Extract the [X, Y] coordinate from the center of the cell holding the provided text.  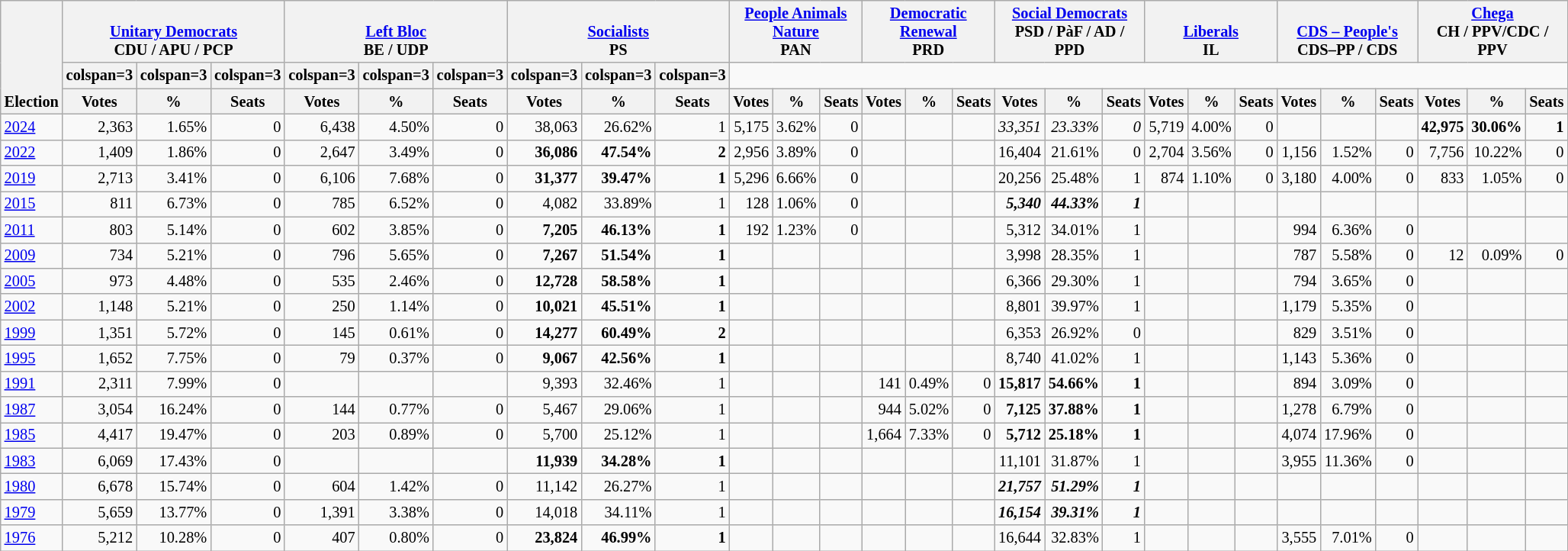
26.62% [618, 127]
42,975 [1443, 127]
1.42% [397, 486]
2022 [32, 153]
2.46% [397, 281]
0.61% [397, 333]
7,125 [1020, 410]
1,652 [99, 358]
7,267 [545, 256]
4,074 [1299, 435]
Unitary DemocratsCDU / APU / PCP [174, 31]
8,740 [1020, 358]
6.36% [1348, 230]
54.66% [1074, 384]
5,719 [1166, 127]
5.02% [929, 410]
787 [1299, 256]
144 [322, 410]
3,998 [1020, 256]
602 [322, 230]
15.74% [174, 486]
2,647 [322, 153]
6.66% [796, 179]
1.86% [174, 153]
23,824 [545, 538]
1,148 [99, 307]
734 [99, 256]
1.52% [1348, 153]
1,391 [322, 512]
192 [751, 230]
CDS – People'sCDS–PP / CDS [1348, 31]
3,180 [1299, 179]
10.28% [174, 538]
51.54% [618, 256]
6,353 [1020, 333]
7,205 [545, 230]
34.28% [618, 461]
46.13% [618, 230]
6,366 [1020, 281]
14,277 [545, 333]
250 [322, 307]
6.52% [397, 204]
39.31% [1074, 512]
7,756 [1443, 153]
33,351 [1020, 127]
32.46% [618, 384]
1985 [32, 435]
20,256 [1020, 179]
1979 [32, 512]
141 [883, 384]
8,801 [1020, 307]
16,644 [1020, 538]
38,063 [545, 127]
1,351 [99, 333]
803 [99, 230]
2015 [32, 204]
2,713 [99, 179]
1995 [32, 358]
34.01% [1074, 230]
1.06% [796, 204]
30.06% [1496, 127]
45.51% [618, 307]
1,664 [883, 435]
5.14% [174, 230]
3.09% [1348, 384]
39.97% [1074, 307]
25.48% [1074, 179]
6.79% [1348, 410]
29.06% [618, 410]
0.80% [397, 538]
145 [322, 333]
26.92% [1074, 333]
2024 [32, 127]
60.49% [618, 333]
11,939 [545, 461]
0.49% [929, 384]
12 [1443, 256]
25.18% [1074, 435]
41.02% [1074, 358]
1.10% [1211, 179]
28.35% [1074, 256]
3,054 [99, 410]
16,404 [1020, 153]
32.83% [1074, 538]
0.09% [1496, 256]
21.61% [1074, 153]
3.56% [1211, 153]
944 [883, 410]
3.51% [1348, 333]
1,278 [1299, 410]
Left BlocBE / UDP [396, 31]
26.27% [618, 486]
25.12% [618, 435]
796 [322, 256]
46.99% [618, 538]
2,311 [99, 384]
794 [1299, 281]
6,678 [99, 486]
4,417 [99, 435]
1,409 [99, 153]
973 [99, 281]
LiberalsIL [1211, 31]
128 [751, 204]
7.01% [1348, 538]
5,212 [99, 538]
3.85% [397, 230]
7.75% [174, 358]
16.24% [174, 410]
994 [1299, 230]
5.35% [1348, 307]
16,154 [1020, 512]
1,179 [1299, 307]
1.14% [397, 307]
5.72% [174, 333]
7.33% [929, 435]
0.37% [397, 358]
2002 [32, 307]
829 [1299, 333]
2,704 [1166, 153]
36,086 [545, 153]
1976 [32, 538]
SocialistsPS [619, 31]
2,956 [751, 153]
535 [322, 281]
894 [1299, 384]
0.89% [397, 435]
17.43% [174, 461]
1999 [32, 333]
5,467 [545, 410]
5,175 [751, 127]
9,067 [545, 358]
11.36% [1348, 461]
3.41% [174, 179]
19.47% [174, 435]
7.99% [174, 384]
31,377 [545, 179]
11,142 [545, 486]
833 [1443, 179]
1983 [32, 461]
1987 [32, 410]
6,106 [322, 179]
2019 [32, 179]
2011 [32, 230]
3.89% [796, 153]
2,363 [99, 127]
Election [32, 56]
2005 [32, 281]
31.87% [1074, 461]
1,156 [1299, 153]
5,659 [99, 512]
5,712 [1020, 435]
2009 [32, 256]
811 [99, 204]
5.65% [397, 256]
58.58% [618, 281]
5,312 [1020, 230]
203 [322, 435]
51.29% [1074, 486]
12,728 [545, 281]
47.54% [618, 153]
6,069 [99, 461]
Social DemocratsPSD / PàF / AD / PPD [1069, 31]
9,393 [545, 384]
3.38% [397, 512]
604 [322, 486]
0.77% [397, 410]
23.33% [1074, 127]
People Animals NaturePAN [796, 31]
1980 [32, 486]
44.33% [1074, 204]
13.77% [174, 512]
10,021 [545, 307]
21,757 [1020, 486]
3,955 [1299, 461]
874 [1166, 179]
1.23% [796, 230]
5,296 [751, 179]
1.65% [174, 127]
ChegaCH / PPV/CDC / PPV [1493, 31]
29.30% [1074, 281]
10.22% [1496, 153]
17.96% [1348, 435]
6.73% [174, 204]
3.65% [1348, 281]
33.89% [618, 204]
3,555 [1299, 538]
4.48% [174, 281]
5,700 [545, 435]
4.50% [397, 127]
39.47% [618, 179]
1.05% [1496, 179]
11,101 [1020, 461]
5.58% [1348, 256]
785 [322, 204]
5.36% [1348, 358]
4,082 [545, 204]
407 [322, 538]
3.49% [397, 153]
1991 [32, 384]
79 [322, 358]
42.56% [618, 358]
34.11% [618, 512]
1,143 [1299, 358]
7.68% [397, 179]
14,018 [545, 512]
Democratic RenewalPRD [928, 31]
15,817 [1020, 384]
5,340 [1020, 204]
3.62% [796, 127]
37.88% [1074, 410]
6,438 [322, 127]
